Output the [x, y] coordinate of the center of the cell containing the given text.  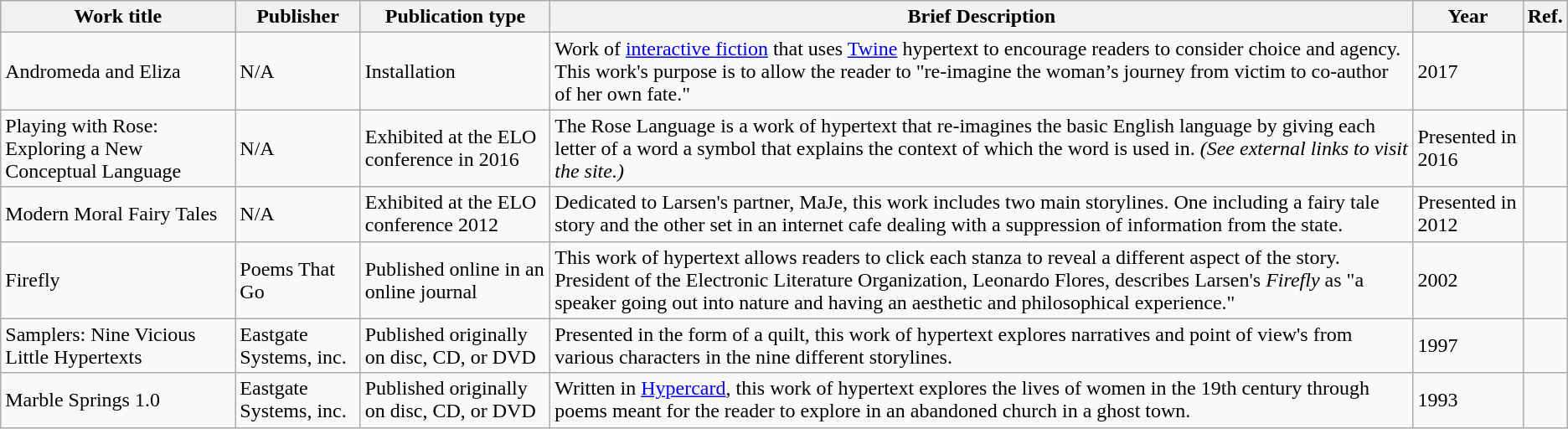
Published online in an online journal [455, 280]
1993 [1467, 401]
Installation [455, 71]
Brief Description [982, 17]
Publisher [298, 17]
Modern Moral Fairy Tales [118, 214]
Presented in 2012 [1467, 214]
Year [1467, 17]
Poems That Go [298, 280]
Playing with Rose: Exploring a New Conceptual Language [118, 148]
Presented in 2016 [1467, 148]
Samplers: Nine Vicious Little Hypertexts [118, 345]
Ref. [1545, 17]
2017 [1467, 71]
Marble Springs 1.0 [118, 401]
Exhibited at the ELO conference in 2016 [455, 148]
2002 [1467, 280]
Firefly [118, 280]
Andromeda and Eliza [118, 71]
Publication type [455, 17]
Exhibited at the ELO conference 2012 [455, 214]
1997 [1467, 345]
Work title [118, 17]
